For the text-containing cell, return its midpoint in (x, y) coordinate format. 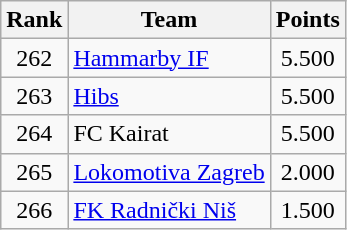
262 (34, 58)
1.500 (308, 210)
Hammarby IF (169, 58)
2.000 (308, 172)
264 (34, 134)
265 (34, 172)
Points (308, 20)
Lokomotiva Zagreb (169, 172)
Rank (34, 20)
263 (34, 96)
FK Radnički Niš (169, 210)
Hibs (169, 96)
266 (34, 210)
Team (169, 20)
FC Kairat (169, 134)
